Determine the [X, Y] coordinate at the center of the cell enclosing the given text.  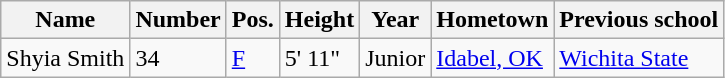
Year [396, 20]
5' 11" [319, 58]
Junior [396, 58]
Shyia Smith [66, 58]
F [252, 58]
Idabel, OK [492, 58]
34 [178, 58]
Number [178, 20]
Wichita State [639, 58]
Pos. [252, 20]
Height [319, 20]
Name [66, 20]
Hometown [492, 20]
Previous school [639, 20]
